Provide the (x, y) coordinate of the cell's center where the given text is located.  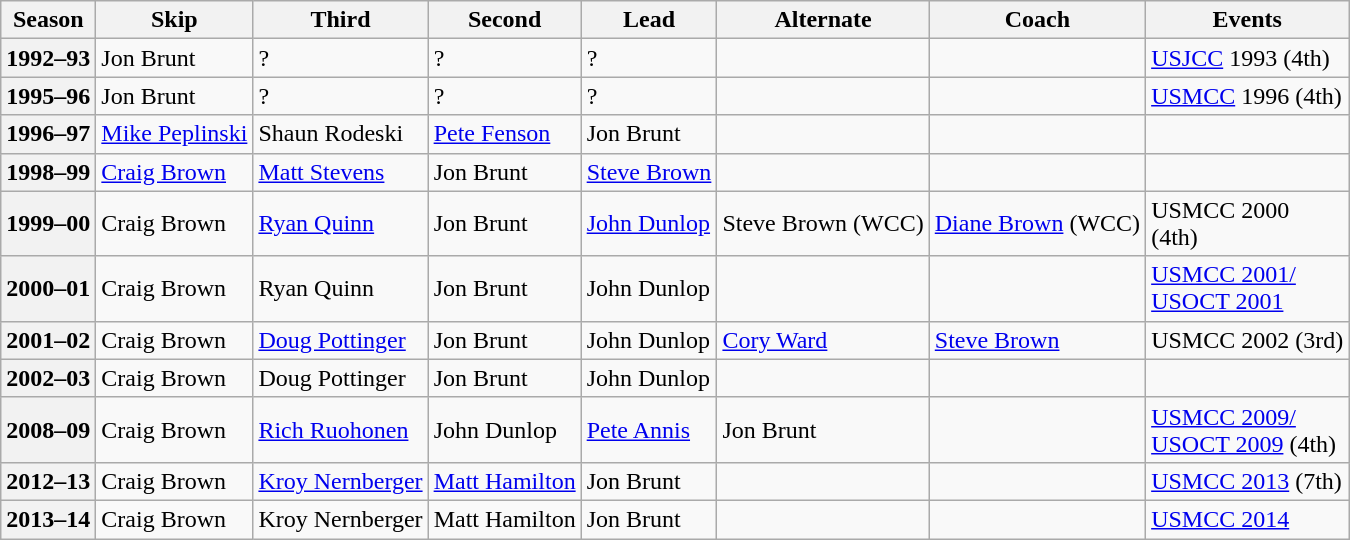
Shaun Rodeski (340, 134)
Coach (1037, 20)
Lead (649, 20)
1992–93 (48, 58)
2002–03 (48, 378)
Skip (174, 20)
Pete Annis (649, 430)
1999–00 (48, 224)
USMCC 2009/USOCT 2009 (4th) (1248, 430)
2000–01 (48, 288)
USMCC 1996 (4th) (1248, 96)
Diane Brown (WCC) (1037, 224)
Second (504, 20)
USMCC 2000 (4th) (1248, 224)
USMCC 2001/USOCT 2001 (1248, 288)
1998–99 (48, 172)
2008–09 (48, 430)
USJCC 1993 (4th) (1248, 58)
Mike Peplinski (174, 134)
2001–02 (48, 340)
Third (340, 20)
1995–96 (48, 96)
Season (48, 20)
Cory Ward (823, 340)
USMCC 2002 (3rd) (1248, 340)
USMCC 2013 (7th) (1248, 481)
Steve Brown (WCC) (823, 224)
USMCC 2014 (1248, 519)
Rich Ruohonen (340, 430)
Matt Stevens (340, 172)
1996–97 (48, 134)
2013–14 (48, 519)
Pete Fenson (504, 134)
Alternate (823, 20)
2012–13 (48, 481)
Events (1248, 20)
